Locate the cell with the specified text and output its [x, y] center coordinate. 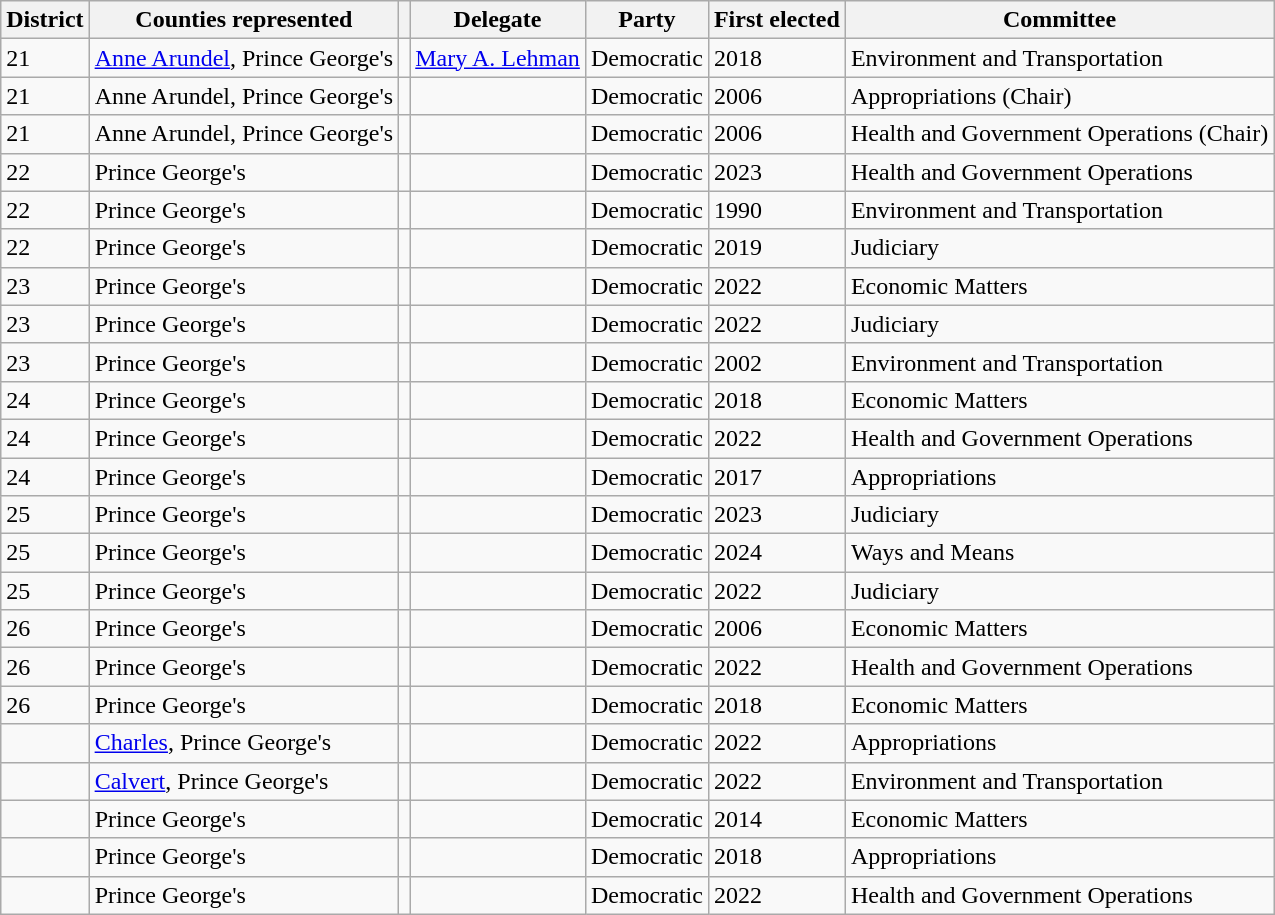
2002 [776, 362]
Delegate [498, 20]
1990 [776, 210]
2014 [776, 819]
Committee [1059, 20]
District [45, 20]
2019 [776, 248]
Charles, Prince George's [244, 743]
Appropriations (Chair) [1059, 96]
Counties represented [244, 20]
2017 [776, 477]
Health and Government Operations (Chair) [1059, 134]
Ways and Means [1059, 553]
Party [646, 20]
2024 [776, 553]
Calvert, Prince George's [244, 781]
First elected [776, 20]
Mary A. Lehman [498, 58]
